From the cell containing the given text, extract its center point as (x, y) coordinate. 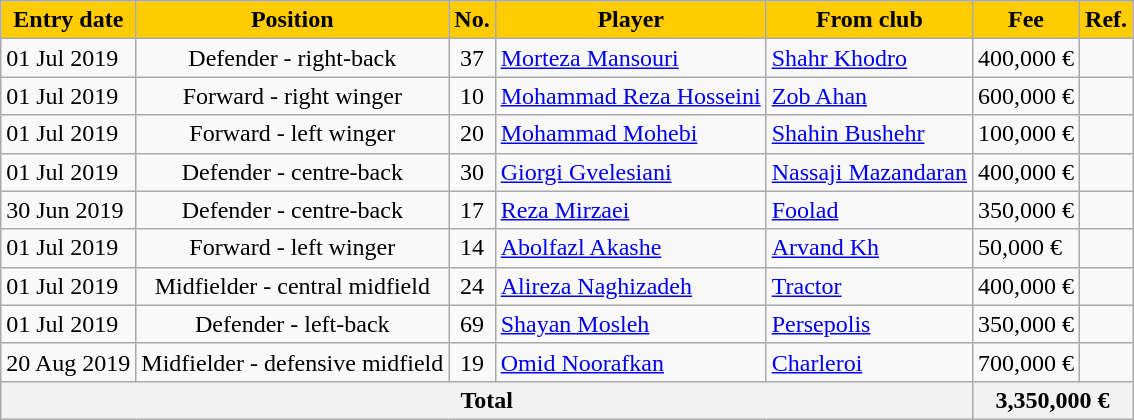
From club (869, 20)
700,000 € (1026, 362)
Reza Mirzaei (630, 210)
Foolad (869, 210)
17 (472, 210)
14 (472, 248)
Defender - left-back (292, 324)
Tractor (869, 286)
Giorgi Gvelesiani (630, 172)
Ref. (1106, 20)
Defender - right-back (292, 58)
20 Aug 2019 (68, 362)
Charleroi (869, 362)
Alireza Naghizadeh (630, 286)
Midfielder - central midfield (292, 286)
Abolfazl Akashe (630, 248)
Nassaji Mazandaran (869, 172)
3,350,000 € (1053, 400)
Total (487, 400)
10 (472, 96)
30 (472, 172)
Persepolis (869, 324)
24 (472, 286)
Position (292, 20)
100,000 € (1026, 134)
20 (472, 134)
Player (630, 20)
69 (472, 324)
Zob Ahan (869, 96)
Mohammad Mohebi (630, 134)
50,000 € (1026, 248)
30 Jun 2019 (68, 210)
Entry date (68, 20)
Arvand Kh (869, 248)
37 (472, 58)
Shahr Khodro (869, 58)
Mohammad Reza Hosseini (630, 96)
600,000 € (1026, 96)
Shayan Mosleh (630, 324)
Omid Noorafkan (630, 362)
Morteza Mansouri (630, 58)
Shahin Bushehr (869, 134)
No. (472, 20)
19 (472, 362)
Fee (1026, 20)
Midfielder - defensive midfield (292, 362)
Forward - right winger (292, 96)
